Search for the cell housing the specified text and yield its (X, Y) center coordinate. 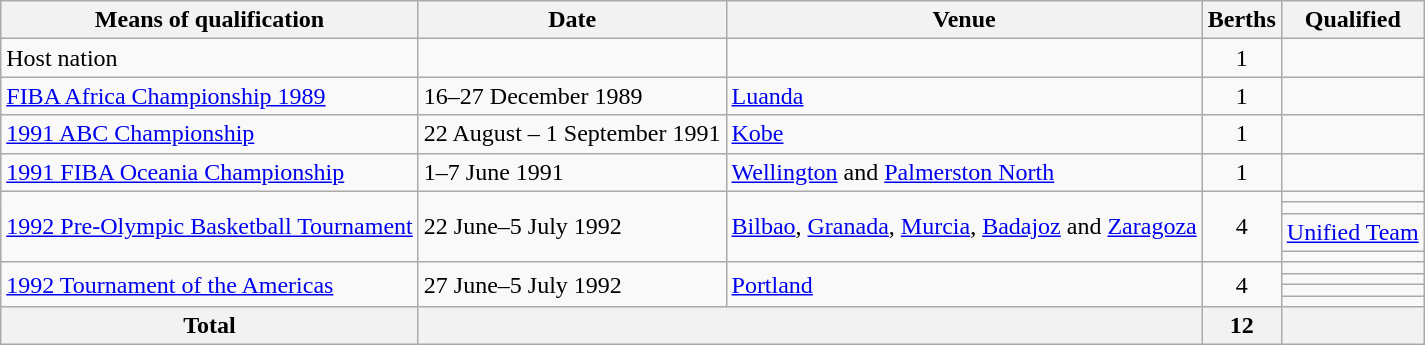
1991 FIBA Oceania Championship (210, 172)
Unified Team (1352, 232)
Berths (1242, 20)
1992 Pre-Olympic Basketball Tournament (210, 226)
1991 ABC Championship (210, 134)
Total (210, 326)
Portland (964, 284)
1992 Tournament of the Americas (210, 284)
Wellington and Palmerston North (964, 172)
16–27 December 1989 (572, 96)
Host nation (210, 58)
Means of qualification (210, 20)
Date (572, 20)
Bilbao, Granada, Murcia, Badajoz and Zaragoza (964, 226)
22 August – 1 September 1991 (572, 134)
Luanda (964, 96)
Venue (964, 20)
27 June–5 July 1992 (572, 284)
12 (1242, 326)
1–7 June 1991 (572, 172)
FIBA Africa Championship 1989 (210, 96)
Qualified (1352, 20)
22 June–5 July 1992 (572, 226)
Kobe (964, 134)
